Search for the cell housing the specified text and yield its (x, y) center coordinate. 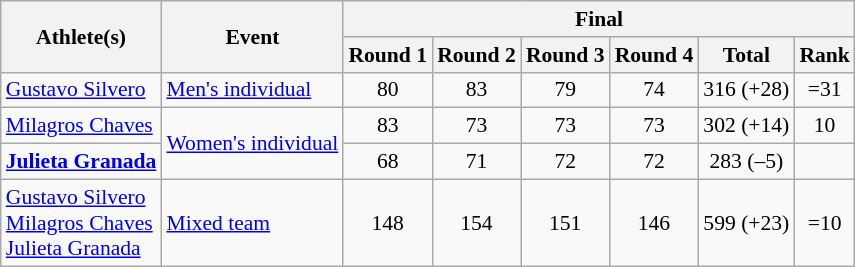
Round 1 (388, 55)
146 (654, 222)
=10 (824, 222)
Mixed team (252, 222)
Rank (824, 55)
Total (746, 55)
10 (824, 126)
Round 4 (654, 55)
148 (388, 222)
Round 3 (566, 55)
=31 (824, 90)
154 (476, 222)
302 (+14) (746, 126)
283 (–5) (746, 162)
Event (252, 36)
Round 2 (476, 55)
68 (388, 162)
74 (654, 90)
Women's individual (252, 144)
71 (476, 162)
Gustavo SilveroMilagros ChavesJulieta Granada (82, 222)
Final (599, 19)
Gustavo Silvero (82, 90)
80 (388, 90)
151 (566, 222)
79 (566, 90)
316 (+28) (746, 90)
Julieta Granada (82, 162)
Athlete(s) (82, 36)
599 (+23) (746, 222)
Milagros Chaves (82, 126)
Men's individual (252, 90)
